Detect which cell encompasses the target text, then output its (X, Y) center coordinate. 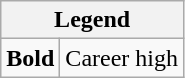
Career high (122, 58)
Legend (92, 20)
Bold (30, 58)
